Output the [x, y] coordinate of the center of the cell containing the given text.  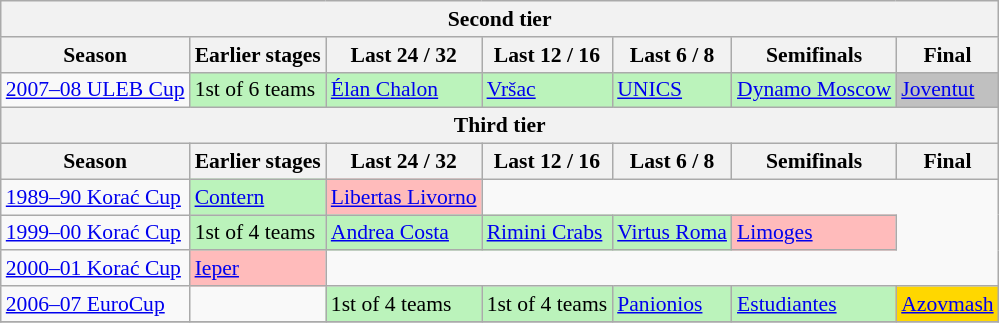
2007–08 ULEB Cup [96, 90]
UNICS [672, 90]
1st of 6 teams [258, 90]
Andrea Costa [404, 233]
Libertas Livorno [404, 197]
2006–07 EuroCup [96, 304]
2000–01 Korać Cup [96, 269]
Rimini Crabs [548, 233]
Joventut [947, 90]
1999–00 Korać Cup [96, 233]
Élan Chalon [404, 90]
Limoges [814, 233]
Virtus Roma [672, 233]
Contern [258, 197]
Ieper [258, 269]
Dynamo Moscow [814, 90]
Panionios [672, 304]
Estudiantes [814, 304]
Vršac [548, 90]
Second tier [500, 19]
Azovmash [947, 304]
1989–90 Korać Cup [96, 197]
Third tier [500, 126]
